Find where the given text appears and provide that cell's center as [X, Y] coordinate. 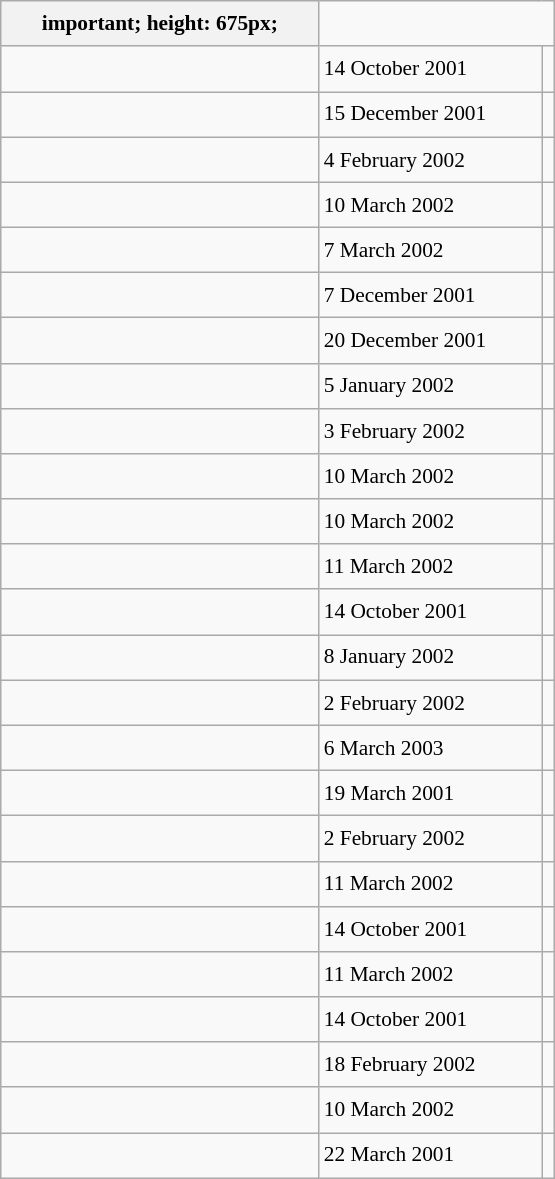
18 February 2002 [430, 1064]
3 February 2002 [430, 430]
5 January 2002 [430, 386]
8 January 2002 [430, 658]
7 March 2002 [430, 250]
important; height: 675px; [160, 24]
15 December 2001 [430, 114]
19 March 2001 [430, 792]
4 February 2002 [430, 160]
7 December 2001 [430, 296]
22 March 2001 [430, 1156]
20 December 2001 [430, 340]
6 March 2003 [430, 748]
